Identify which cell holds the provided text, then report its [X, Y] central coordinate. 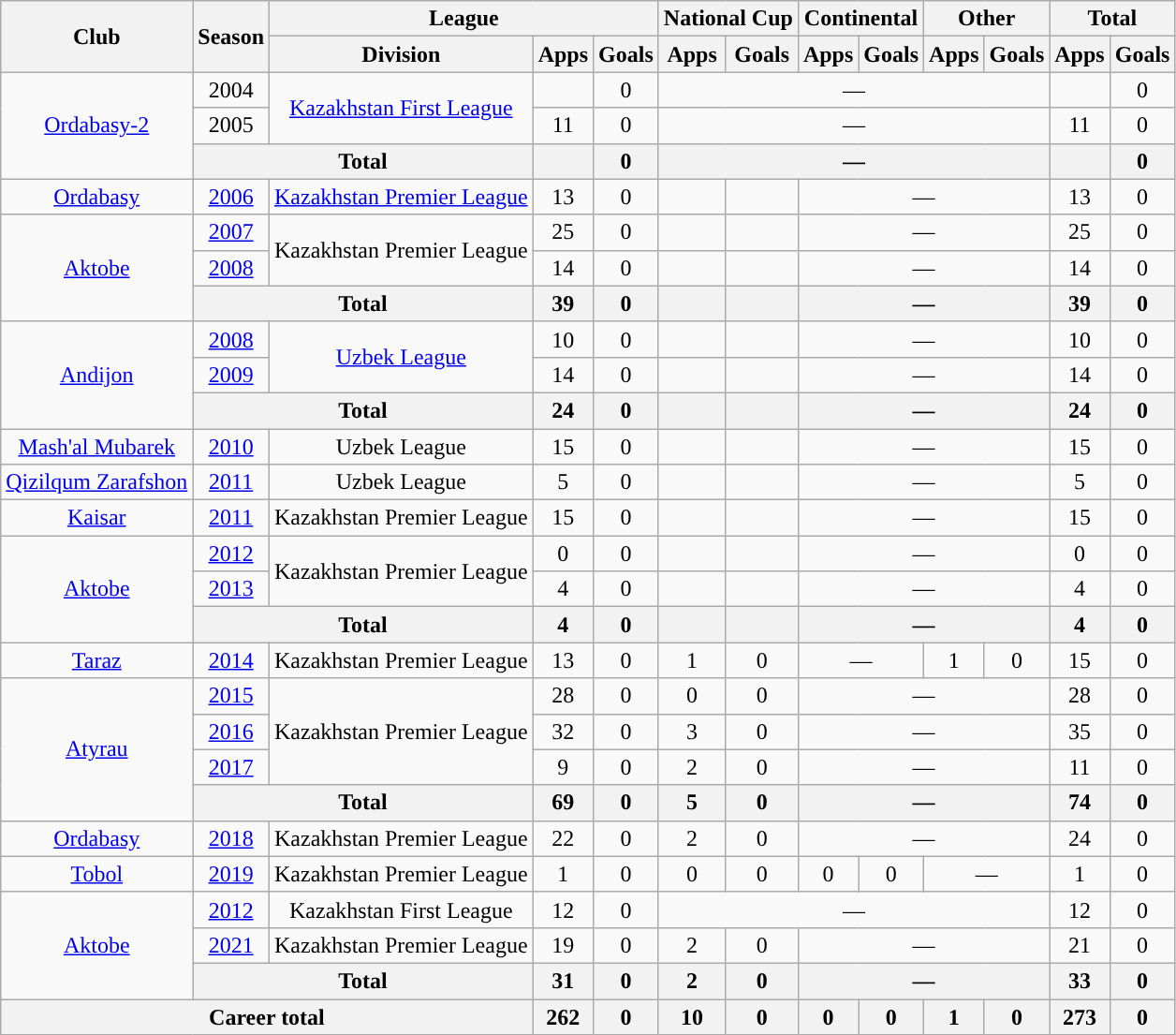
2019 [231, 874]
3 [692, 732]
National Cup [728, 19]
Ordabasy-2 [97, 126]
2021 [231, 945]
2013 [231, 589]
Taraz [97, 660]
Kaisar [97, 518]
9 [563, 767]
2017 [231, 767]
Mash'al Mubarek [97, 447]
19 [563, 945]
Qizilqum Zarafshon [97, 482]
2005 [231, 126]
Division [402, 54]
2015 [231, 696]
35 [1080, 732]
Andijon [97, 375]
Season [231, 37]
21 [1080, 945]
2007 [231, 232]
32 [563, 732]
2009 [231, 375]
262 [563, 1016]
2018 [231, 838]
2004 [231, 90]
2010 [231, 447]
Tobol [97, 874]
69 [563, 803]
31 [563, 981]
2014 [231, 660]
2016 [231, 732]
22 [563, 838]
273 [1080, 1016]
League [464, 19]
2006 [231, 197]
Career total [267, 1016]
Other [987, 19]
Club [97, 37]
33 [1080, 981]
Atyrau [97, 749]
74 [1080, 803]
Continental [860, 19]
